Locate the cell with the specified text and output its (x, y) center coordinate. 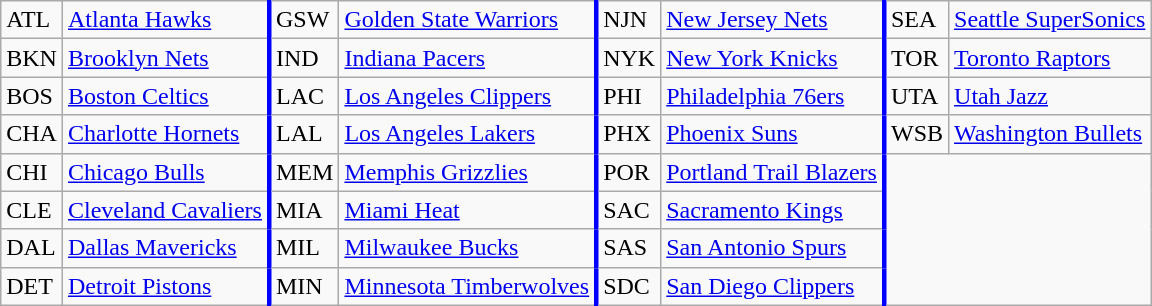
Phoenix Suns (772, 134)
DAL (32, 248)
SAS (628, 248)
BKN (32, 58)
NYK (628, 58)
Minnesota Timberwolves (468, 286)
Washington Bullets (1050, 134)
Cleveland Cavaliers (166, 210)
Charlotte Hornets (166, 134)
SEA (916, 20)
MIL (304, 248)
IND (304, 58)
Detroit Pistons (166, 286)
Golden State Warriors (468, 20)
GSW (304, 20)
MIA (304, 210)
New York Knicks (772, 58)
Seattle SuperSonics (1050, 20)
Boston Celtics (166, 96)
NJN (628, 20)
UTA (916, 96)
San Diego Clippers (772, 286)
Sacramento Kings (772, 210)
Philadelphia 76ers (772, 96)
SAC (628, 210)
San Antonio Spurs (772, 248)
MEM (304, 172)
WSB (916, 134)
Indiana Pacers (468, 58)
SDC (628, 286)
LAC (304, 96)
POR (628, 172)
Portland Trail Blazers (772, 172)
CLE (32, 210)
BOS (32, 96)
LAL (304, 134)
Dallas Mavericks (166, 248)
Toronto Raptors (1050, 58)
DET (32, 286)
PHX (628, 134)
Miami Heat (468, 210)
ATL (32, 20)
PHI (628, 96)
Milwaukee Bucks (468, 248)
New Jersey Nets (772, 20)
TOR (916, 58)
Chicago Bulls (166, 172)
MIN (304, 286)
Brooklyn Nets (166, 58)
CHA (32, 134)
Los Angeles Clippers (468, 96)
Atlanta Hawks (166, 20)
CHI (32, 172)
Los Angeles Lakers (468, 134)
Utah Jazz (1050, 96)
Memphis Grizzlies (468, 172)
